Extract the (X, Y) coordinate from the center of the cell holding the provided text.  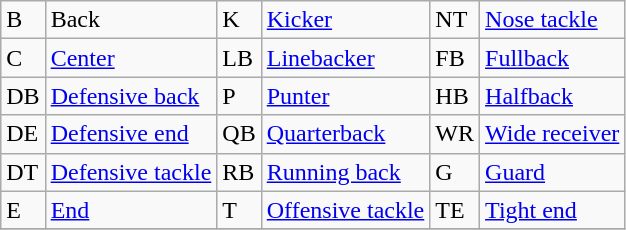
Tight end (552, 210)
G (455, 172)
LB (239, 58)
Center (131, 58)
FB (455, 58)
Defensive tackle (131, 172)
Quarterback (346, 134)
DE (23, 134)
P (239, 96)
E (23, 210)
Defensive back (131, 96)
NT (455, 20)
Back (131, 20)
Defensive end (131, 134)
DB (23, 96)
Running back (346, 172)
Offensive tackle (346, 210)
K (239, 20)
Punter (346, 96)
Kicker (346, 20)
Linebacker (346, 58)
Fullback (552, 58)
HB (455, 96)
T (239, 210)
WR (455, 134)
Halfback (552, 96)
QB (239, 134)
RB (239, 172)
B (23, 20)
Wide receiver (552, 134)
C (23, 58)
DT (23, 172)
End (131, 210)
TE (455, 210)
Nose tackle (552, 20)
Guard (552, 172)
